Detect which cell encompasses the target text, then output its (X, Y) center coordinate. 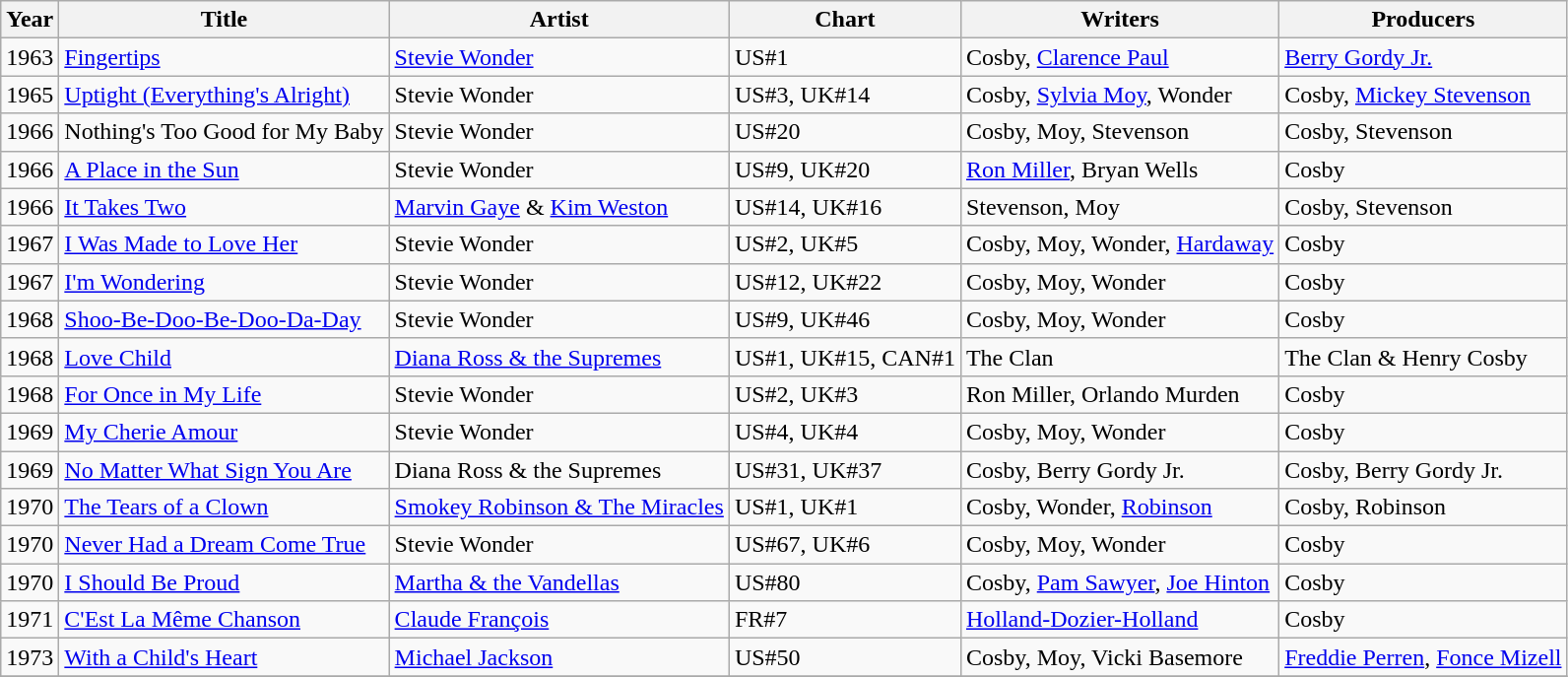
I'm Wondering (225, 282)
Cosby, Wonder, Robinson (1119, 508)
US#20 (845, 132)
Love Child (225, 357)
A Place in the Sun (225, 169)
Nothing's Too Good for My Baby (225, 132)
Chart (845, 20)
Ron Miller, Bryan Wells (1119, 169)
Michael Jackson (559, 657)
1965 (30, 95)
US#9, UK#20 (845, 169)
US#1, UK#1 (845, 508)
US#2, UK#3 (845, 394)
Shoo-Be-Doo-Be-Doo-Da-Day (225, 319)
For Once in My Life (225, 394)
Claude François (559, 620)
US#1, UK#15, CAN#1 (845, 357)
Berry Gordy Jr. (1423, 57)
Cosby, Pam Sawyer, Joe Hinton (1119, 582)
Title (225, 20)
Martha & the Vandellas (559, 582)
US#14, UK#16 (845, 207)
Freddie Perren, Fonce Mizell (1423, 657)
Fingertips (225, 57)
US#2, UK#5 (845, 244)
Uptight (Everything's Alright) (225, 95)
It Takes Two (225, 207)
Holland-Dozier-Holland (1119, 620)
Ron Miller, Orlando Murden (1119, 394)
With a Child's Heart (225, 657)
Writers (1119, 20)
Producers (1423, 20)
Cosby, Mickey Stevenson (1423, 95)
FR#7 (845, 620)
US#4, UK#4 (845, 432)
1971 (30, 620)
US#67, UK#6 (845, 545)
The Tears of a Clown (225, 508)
Stevenson, Moy (1119, 207)
1973 (30, 657)
The Clan & Henry Cosby (1423, 357)
Cosby, Clarence Paul (1119, 57)
Year (30, 20)
US#3, UK#14 (845, 95)
Cosby, Moy, Wonder, Hardaway (1119, 244)
Smokey Robinson & The Miracles (559, 508)
Cosby, Moy, Vicki Basemore (1119, 657)
1963 (30, 57)
Marvin Gaye & Kim Weston (559, 207)
Artist (559, 20)
Cosby, Moy, Stevenson (1119, 132)
I Should Be Proud (225, 582)
C'Est La Même Chanson (225, 620)
US#50 (845, 657)
Never Had a Dream Come True (225, 545)
Cosby, Sylvia Moy, Wonder (1119, 95)
US#80 (845, 582)
US#9, UK#46 (845, 319)
Cosby, Robinson (1423, 508)
The Clan (1119, 357)
US#31, UK#37 (845, 470)
No Matter What Sign You Are (225, 470)
I Was Made to Love Her (225, 244)
My Cherie Amour (225, 432)
US#1 (845, 57)
US#12, UK#22 (845, 282)
